Scan for the cell matching the given text and deliver its (X, Y) coordinate at center. 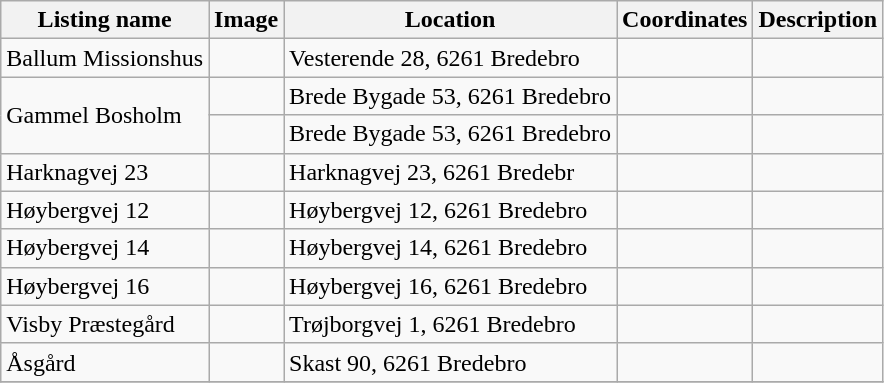
Høybergvej 16 (105, 286)
Description (818, 20)
Trøjborgvej 1, 6261 Bredebro (450, 324)
Location (450, 20)
Coordinates (685, 20)
Visby Præstegård (105, 324)
Listing name (105, 20)
Skast 90, 6261 Bredebro (450, 362)
Åsgård (105, 362)
Harknagvej 23 (105, 172)
Gammel Bosholm (105, 115)
Høybergvej 14, 6261 Bredebro (450, 248)
Høybergvej 12, 6261 Bredebro (450, 210)
Harknagvej 23, 6261 Bredebr (450, 172)
Høybergvej 14 (105, 248)
Image (246, 20)
Høybergvej 12 (105, 210)
Ballum Missionshus (105, 58)
Vesterende 28, 6261 Bredebro (450, 58)
Høybergvej 16, 6261 Bredebro (450, 286)
